Output the [X, Y] coordinate of the center of the cell containing the given text.  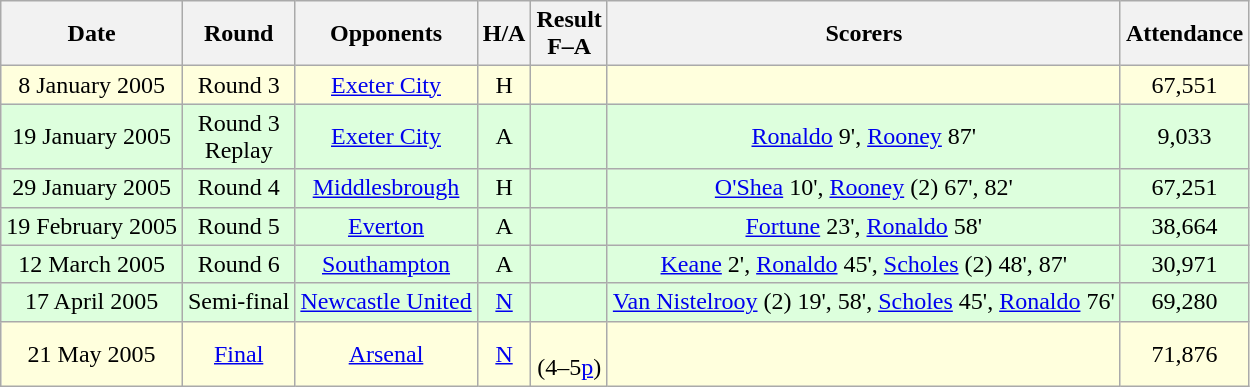
Middlesbrough [386, 188]
30,971 [1184, 264]
17 April 2005 [92, 302]
Round 3Replay [238, 136]
Date [92, 34]
(4–5p) [569, 354]
8 January 2005 [92, 85]
Opponents [386, 34]
Round 3 [238, 85]
Everton [386, 226]
9,033 [1184, 136]
Round 5 [238, 226]
69,280 [1184, 302]
19 February 2005 [92, 226]
Arsenal [386, 354]
Newcastle United [386, 302]
Southampton [386, 264]
H/A [504, 34]
Round 4 [238, 188]
21 May 2005 [92, 354]
Scorers [864, 34]
38,664 [1184, 226]
19 January 2005 [92, 136]
67,251 [1184, 188]
Attendance [1184, 34]
ResultF–A [569, 34]
67,551 [1184, 85]
Round 6 [238, 264]
Final [238, 354]
O'Shea 10', Rooney (2) 67', 82' [864, 188]
Fortune 23', Ronaldo 58' [864, 226]
Semi-final [238, 302]
Ronaldo 9', Rooney 87' [864, 136]
12 March 2005 [92, 264]
Round [238, 34]
29 January 2005 [92, 188]
Van Nistelrooy (2) 19', 58', Scholes 45', Ronaldo 76' [864, 302]
71,876 [1184, 354]
Keane 2', Ronaldo 45', Scholes (2) 48', 87' [864, 264]
